Locate the cell with the specified text and output its [X, Y] center coordinate. 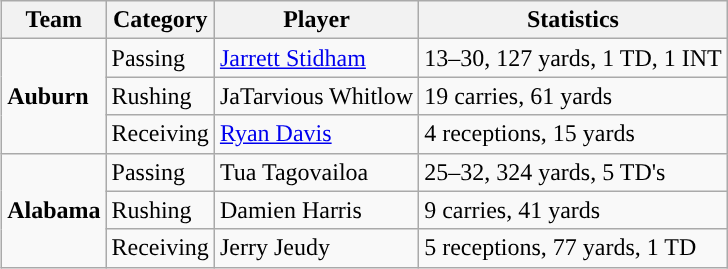
5 receptions, 77 yards, 1 TD [574, 248]
Statistics [574, 20]
Category [160, 20]
Team [54, 20]
Player [316, 20]
JaTarvious Whitlow [316, 96]
Tua Tagovailoa [316, 172]
Ryan Davis [316, 134]
9 carries, 41 yards [574, 210]
Damien Harris [316, 210]
Auburn [54, 96]
Jarrett Stidham [316, 58]
19 carries, 61 yards [574, 96]
25–32, 324 yards, 5 TD's [574, 172]
4 receptions, 15 yards [574, 134]
Jerry Jeudy [316, 248]
13–30, 127 yards, 1 TD, 1 INT [574, 58]
Alabama [54, 210]
